Provide the (X, Y) coordinate of the cell's center where the given text is located.  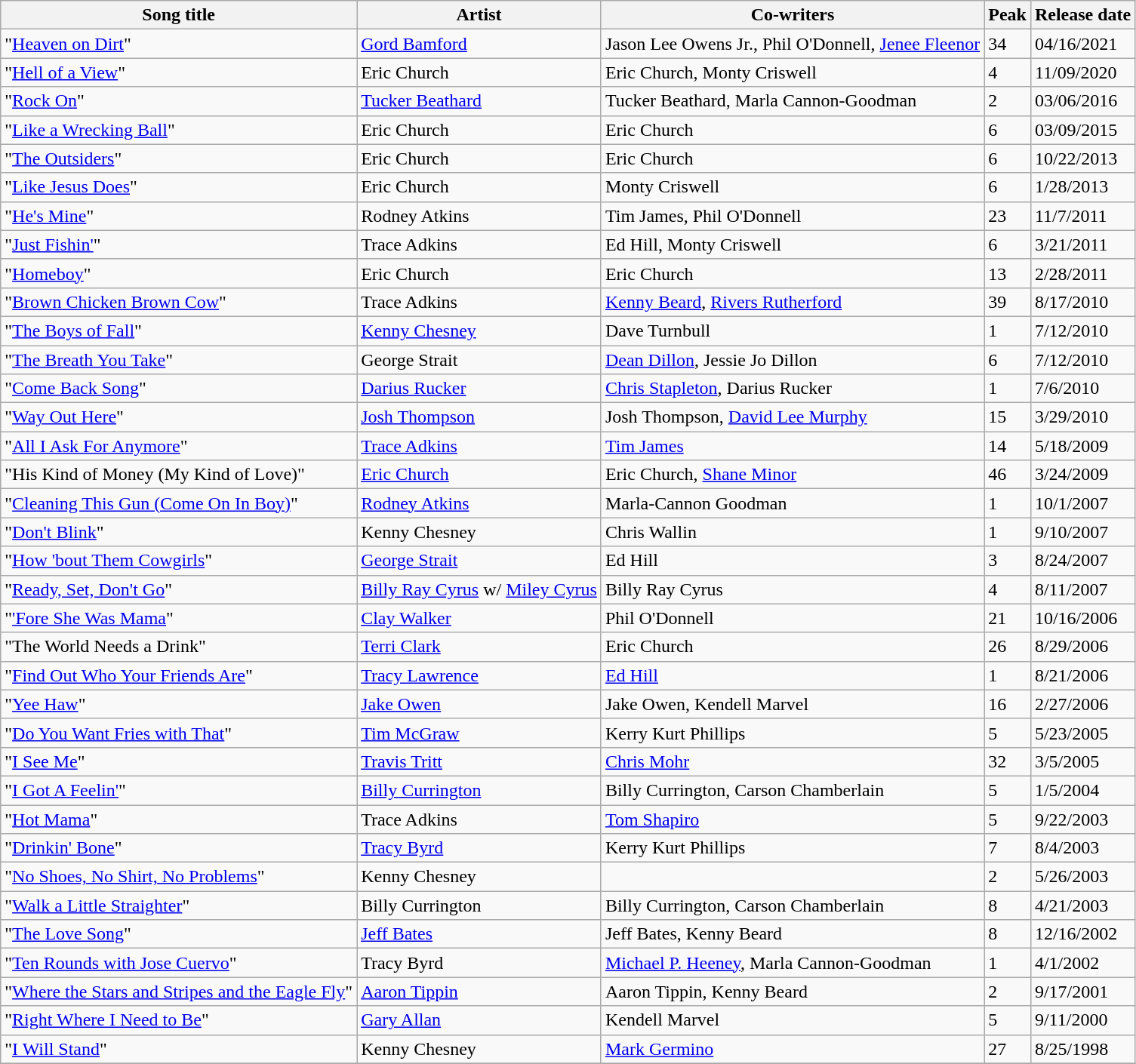
Chris Wallin (793, 532)
04/16/2021 (1082, 44)
Kendell Marvel (793, 1020)
Gord Bamford (479, 44)
Billy Ray Cyrus w/ Miley Cyrus (479, 589)
Michael P. Heeney, Marla Cannon-Goodman (793, 963)
"His Kind of Money (My Kind of Love)" (179, 475)
"Like Jesus Does" (179, 187)
"No Shoes, No Shirt, No Problems" (179, 877)
"All I Ask For Anymore" (179, 446)
Josh Thompson, David Lee Murphy (793, 417)
1/28/2013 (1082, 187)
9/17/2001 (1082, 992)
Release date (1082, 15)
Chris Stapleton, Darius Rucker (793, 389)
"The Boys of Fall" (179, 331)
"Just Fishin'" (179, 244)
21 (1008, 618)
Eric Church, Monty Criswell (793, 72)
4/21/2003 (1082, 906)
46 (1008, 475)
3/24/2009 (1082, 475)
5/26/2003 (1082, 877)
12/16/2002 (1082, 934)
Marla-Cannon Goodman (793, 503)
Terri Clark (479, 647)
14 (1008, 446)
"Do You Want Fries with That" (179, 733)
34 (1008, 44)
16 (1008, 704)
Clay Walker (479, 618)
"The Outsiders" (179, 158)
Tim James, Phil O'Donnell (793, 216)
"Ready, Set, Don't Go" (179, 589)
"Like a Wrecking Ball" (179, 130)
Chris Mohr (793, 761)
Jake Owen, Kendell Marvel (793, 704)
"Come Back Song" (179, 389)
"Right Where I Need to Be" (179, 1020)
27 (1008, 1049)
7 (1008, 848)
26 (1008, 647)
"The Breath You Take" (179, 360)
Phil O'Donnell (793, 618)
03/06/2016 (1082, 101)
3/29/2010 (1082, 417)
Dean Dillon, Jessie Jo Dillon (793, 360)
"Ten Rounds with Jose Cuervo" (179, 963)
8/17/2010 (1082, 302)
Jake Owen (479, 704)
"I Will Stand" (179, 1049)
32 (1008, 761)
3/21/2011 (1082, 244)
1/5/2004 (1082, 790)
13 (1008, 273)
"He's Mine" (179, 216)
15 (1008, 417)
11/09/2020 (1082, 72)
5/18/2009 (1082, 446)
8/29/2006 (1082, 647)
Jeff Bates (479, 934)
"Rock On" (179, 101)
"Homeboy" (179, 273)
"Walk a Little Straighter" (179, 906)
8/24/2007 (1082, 561)
Song title (179, 15)
9/22/2003 (1082, 819)
"Don't Blink" (179, 532)
Gary Allan (479, 1020)
Billy Ray Cyrus (793, 589)
Aaron Tippin (479, 992)
"Brown Chicken Brown Cow" (179, 302)
8/4/2003 (1082, 848)
"Where the Stars and Stripes and the Eagle Fly" (179, 992)
"How 'bout Them Cowgirls" (179, 561)
8/25/1998 (1082, 1049)
"I Got A Feelin'" (179, 790)
10/1/2007 (1082, 503)
8/11/2007 (1082, 589)
Artist (479, 15)
Tucker Beathard (479, 101)
10/22/2013 (1082, 158)
Darius Rucker (479, 389)
Tucker Beathard, Marla Cannon-Goodman (793, 101)
"The Love Song" (179, 934)
Tim McGraw (479, 733)
Travis Tritt (479, 761)
3 (1008, 561)
"Hell of a View" (179, 72)
"The World Needs a Drink" (179, 647)
"Way Out Here" (179, 417)
"I See Me" (179, 761)
2/28/2011 (1082, 273)
Aaron Tippin, Kenny Beard (793, 992)
Dave Turnbull (793, 331)
"Hot Mama" (179, 819)
7/6/2010 (1082, 389)
Kenny Beard, Rivers Rutherford (793, 302)
Jason Lee Owens Jr., Phil O'Donnell, Jenee Fleenor (793, 44)
23 (1008, 216)
Co-writers (793, 15)
"Drinkin' Bone" (179, 848)
11/7/2011 (1082, 216)
"Find Out Who Your Friends Are" (179, 675)
Monty Criswell (793, 187)
9/11/2000 (1082, 1020)
2/27/2006 (1082, 704)
Peak (1008, 15)
"Yee Haw" (179, 704)
Tim James (793, 446)
9/10/2007 (1082, 532)
5/23/2005 (1082, 733)
8/21/2006 (1082, 675)
Jeff Bates, Kenny Beard (793, 934)
4/1/2002 (1082, 963)
39 (1008, 302)
"Cleaning This Gun (Come On In Boy)" (179, 503)
Tracy Lawrence (479, 675)
"'Fore She Was Mama" (179, 618)
Josh Thompson (479, 417)
3/5/2005 (1082, 761)
Eric Church, Shane Minor (793, 475)
10/16/2006 (1082, 618)
Ed Hill, Monty Criswell (793, 244)
"Heaven on Dirt" (179, 44)
03/09/2015 (1082, 130)
Tom Shapiro (793, 819)
Mark Germino (793, 1049)
